Provide the [X, Y] coordinate of the cell's center where the given text is located.  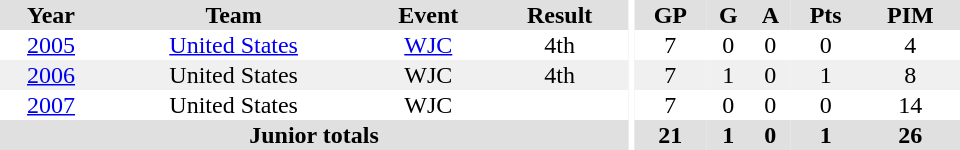
G [728, 15]
2005 [51, 45]
Event [428, 15]
A [770, 15]
14 [910, 105]
4 [910, 45]
2007 [51, 105]
Year [51, 15]
Team [234, 15]
PIM [910, 15]
Result [560, 15]
Pts [826, 15]
8 [910, 75]
Junior totals [314, 135]
2006 [51, 75]
21 [670, 135]
GP [670, 15]
26 [910, 135]
